Extract the [X, Y] coordinate from the center of the cell holding the provided text.  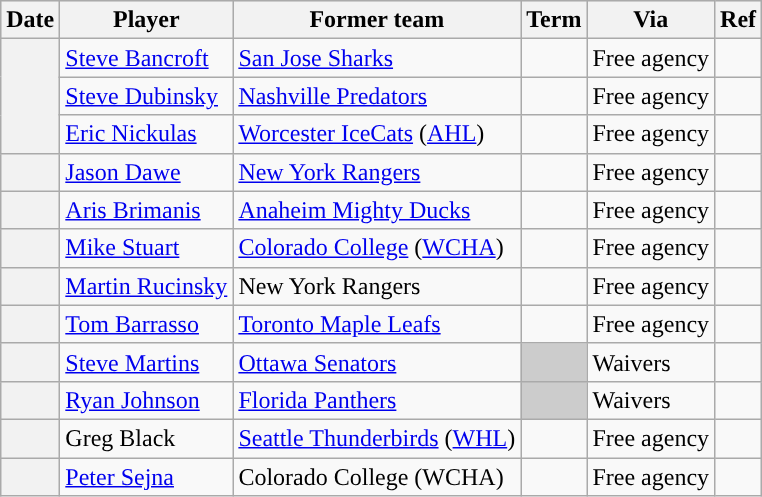
Date [30, 20]
Mike Stuart [146, 248]
Ryan Johnson [146, 400]
Martin Rucinsky [146, 286]
Steve Dubinsky [146, 96]
San Jose Sharks [377, 58]
Seattle Thunderbirds (WHL) [377, 438]
Ref [738, 20]
Aris Brimanis [146, 210]
Florida Panthers [377, 400]
Nashville Predators [377, 96]
Term [554, 20]
Eric Nickulas [146, 134]
Anaheim Mighty Ducks [377, 210]
Tom Barrasso [146, 324]
Ottawa Senators [377, 362]
Jason Dawe [146, 172]
Worcester IceCats (AHL) [377, 134]
Former team [377, 20]
Greg Black [146, 438]
Toronto Maple Leafs [377, 324]
Steve Bancroft [146, 58]
Peter Sejna [146, 477]
Player [146, 20]
Via [651, 20]
Steve Martins [146, 362]
